Identify which cell holds the provided text, then report its (x, y) central coordinate. 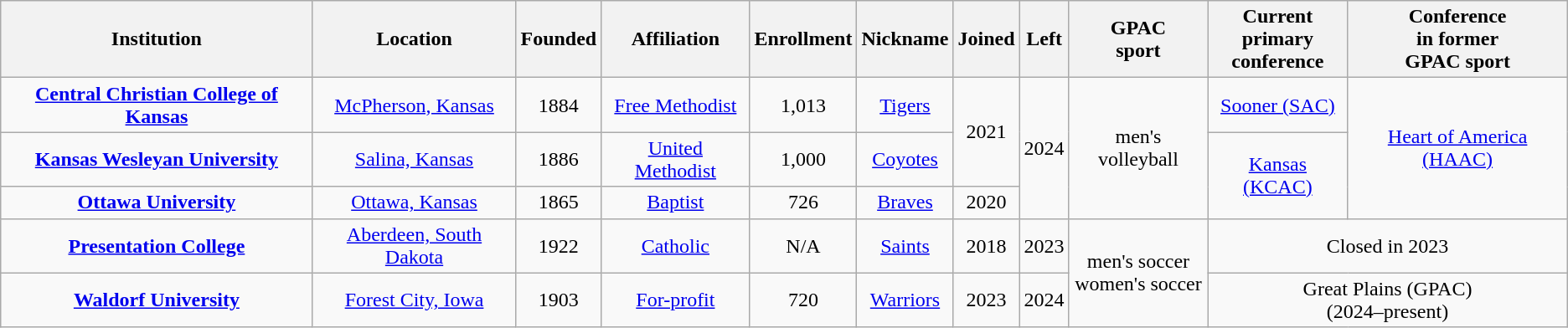
Presentation College (157, 246)
1922 (559, 246)
Sooner (SAC) (1278, 105)
GPACsport (1138, 39)
Coyotes (905, 159)
Conferencein formerGPAC sport (1457, 39)
1884 (559, 105)
Institution (157, 39)
Free Methodist (675, 105)
Great Plains (GPAC)(2024–present) (1387, 300)
1,013 (803, 105)
Kansas Wesleyan University (157, 159)
Enrollment (803, 39)
Nickname (905, 39)
men's volleyball (1138, 148)
Braves (905, 202)
726 (803, 202)
Location (414, 39)
Closed in 2023 (1387, 246)
Tigers (905, 105)
Central Christian College of Kansas (157, 105)
Left (1044, 39)
Waldorf University (157, 300)
720 (803, 300)
Kansas (KCAC) (1278, 176)
Heart of America (HAAC) (1457, 148)
Saints (905, 246)
Catholic (675, 246)
Salina, Kansas (414, 159)
For-profit (675, 300)
Affiliation (675, 39)
N/A (803, 246)
2020 (987, 202)
Currentprimaryconference (1278, 39)
men's soccerwomen's soccer (1138, 273)
Warriors (905, 300)
Ottawa, Kansas (414, 202)
1903 (559, 300)
Joined (987, 39)
2018 (987, 246)
1,000 (803, 159)
McPherson, Kansas (414, 105)
1886 (559, 159)
Founded (559, 39)
Forest City, Iowa (414, 300)
2021 (987, 132)
United Methodist (675, 159)
Baptist (675, 202)
Aberdeen, South Dakota (414, 246)
Ottawa University (157, 202)
1865 (559, 202)
